Identify which cell holds the provided text, then report its (x, y) central coordinate. 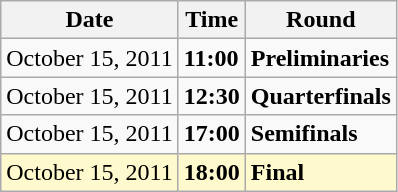
18:00 (212, 172)
Quarterfinals (320, 96)
Time (212, 20)
Date (90, 20)
Round (320, 20)
12:30 (212, 96)
Preliminaries (320, 58)
11:00 (212, 58)
Semifinals (320, 134)
17:00 (212, 134)
Final (320, 172)
